Determine the [x, y] coordinate at the center of the cell enclosing the given text.  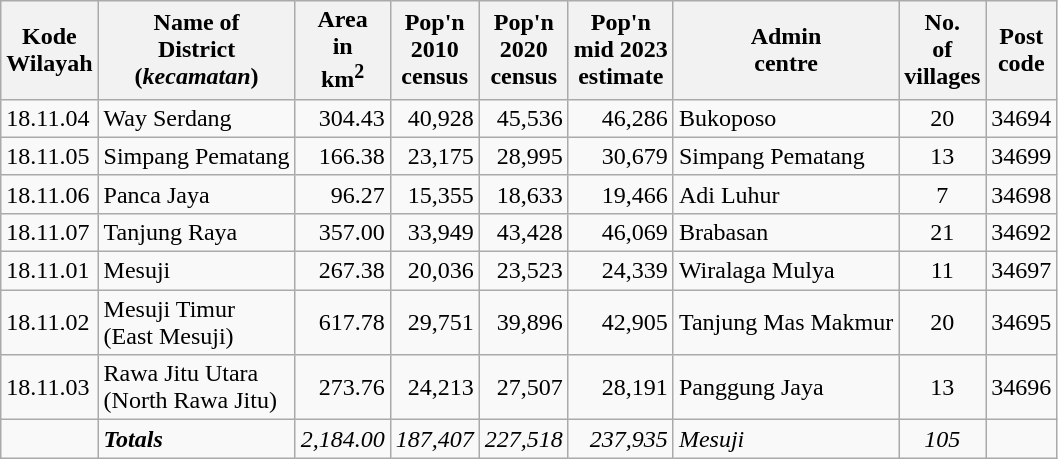
Tanjung Raya [196, 232]
18.11.07 [50, 232]
34692 [1022, 232]
24,213 [434, 388]
27,507 [524, 388]
Name ofDistrict(kecamatan) [196, 50]
304.43 [342, 118]
18.11.06 [50, 194]
15,355 [434, 194]
105 [942, 439]
Pop'n mid 2023estimate [620, 50]
267.38 [342, 271]
33,949 [434, 232]
Totals [196, 439]
237,935 [620, 439]
Wiralaga Mulya [786, 271]
19,466 [620, 194]
30,679 [620, 156]
18.11.01 [50, 271]
No.ofvillages [942, 50]
18.11.04 [50, 118]
Admincentre [786, 50]
273.76 [342, 388]
Mesuji Timur (East Mesuji) [196, 322]
20,036 [434, 271]
357.00 [342, 232]
11 [942, 271]
Kode Wilayah [50, 50]
2,184.00 [342, 439]
Pop'n 2020census [524, 50]
Areain km2 [342, 50]
18.11.02 [50, 322]
46,286 [620, 118]
Rawa Jitu Utara (North Rawa Jitu) [196, 388]
28,995 [524, 156]
7 [942, 194]
43,428 [524, 232]
18,633 [524, 194]
23,523 [524, 271]
Panggung Jaya [786, 388]
34695 [1022, 322]
227,518 [524, 439]
187,407 [434, 439]
617.78 [342, 322]
Pop'n 2010census [434, 50]
Way Serdang [196, 118]
21 [942, 232]
45,536 [524, 118]
Tanjung Mas Makmur [786, 322]
166.38 [342, 156]
29,751 [434, 322]
24,339 [620, 271]
46,069 [620, 232]
34697 [1022, 271]
39,896 [524, 322]
34694 [1022, 118]
18.11.03 [50, 388]
Bukoposo [786, 118]
34699 [1022, 156]
Brabasan [786, 232]
Postcode [1022, 50]
34698 [1022, 194]
Adi Luhur [786, 194]
18.11.05 [50, 156]
96.27 [342, 194]
23,175 [434, 156]
40,928 [434, 118]
42,905 [620, 322]
28,191 [620, 388]
Panca Jaya [196, 194]
34696 [1022, 388]
